From the cell containing the given text, extract its center point as (X, Y) coordinate. 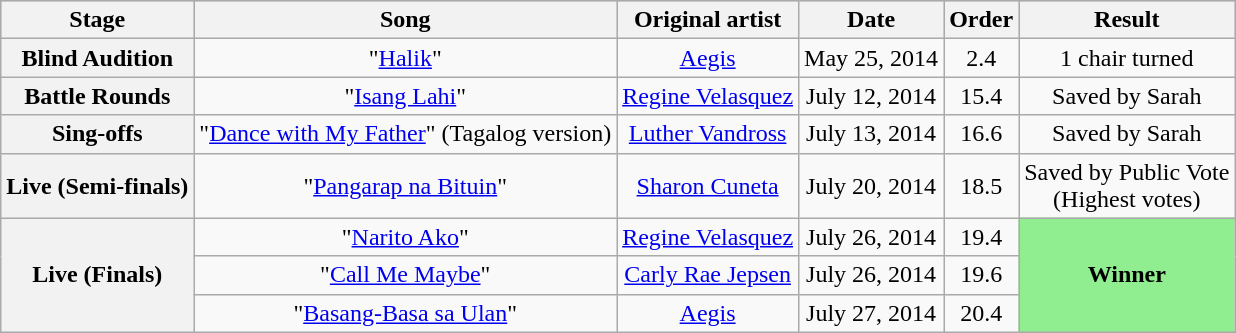
July 12, 2014 (872, 96)
Result (1127, 20)
Battle Rounds (98, 96)
"Halik" (406, 58)
May 25, 2014 (872, 58)
Song (406, 20)
Live (Semi-finals) (98, 186)
20.4 (982, 313)
15.4 (982, 96)
19.4 (982, 237)
July 13, 2014 (872, 134)
Luther Vandross (708, 134)
Original artist (708, 20)
"Dance with My Father" (Tagalog version) (406, 134)
Live (Finals) (98, 275)
July 20, 2014 (872, 186)
19.6 (982, 275)
Blind Audition (98, 58)
Sharon Cuneta (708, 186)
"Call Me Maybe" (406, 275)
16.6 (982, 134)
Winner (1127, 275)
"Basang-Basa sa Ulan" (406, 313)
"Pangarap na Bituin" (406, 186)
Carly Rae Jepsen (708, 275)
2.4 (982, 58)
Date (872, 20)
18.5 (982, 186)
"Isang Lahi" (406, 96)
Order (982, 20)
Stage (98, 20)
1 chair turned (1127, 58)
July 27, 2014 (872, 313)
Sing-offs (98, 134)
"Narito Ako" (406, 237)
Saved by Public Vote (Highest votes) (1127, 186)
